Return the [x, y] coordinate for the center point of the cell that contains the specified text.  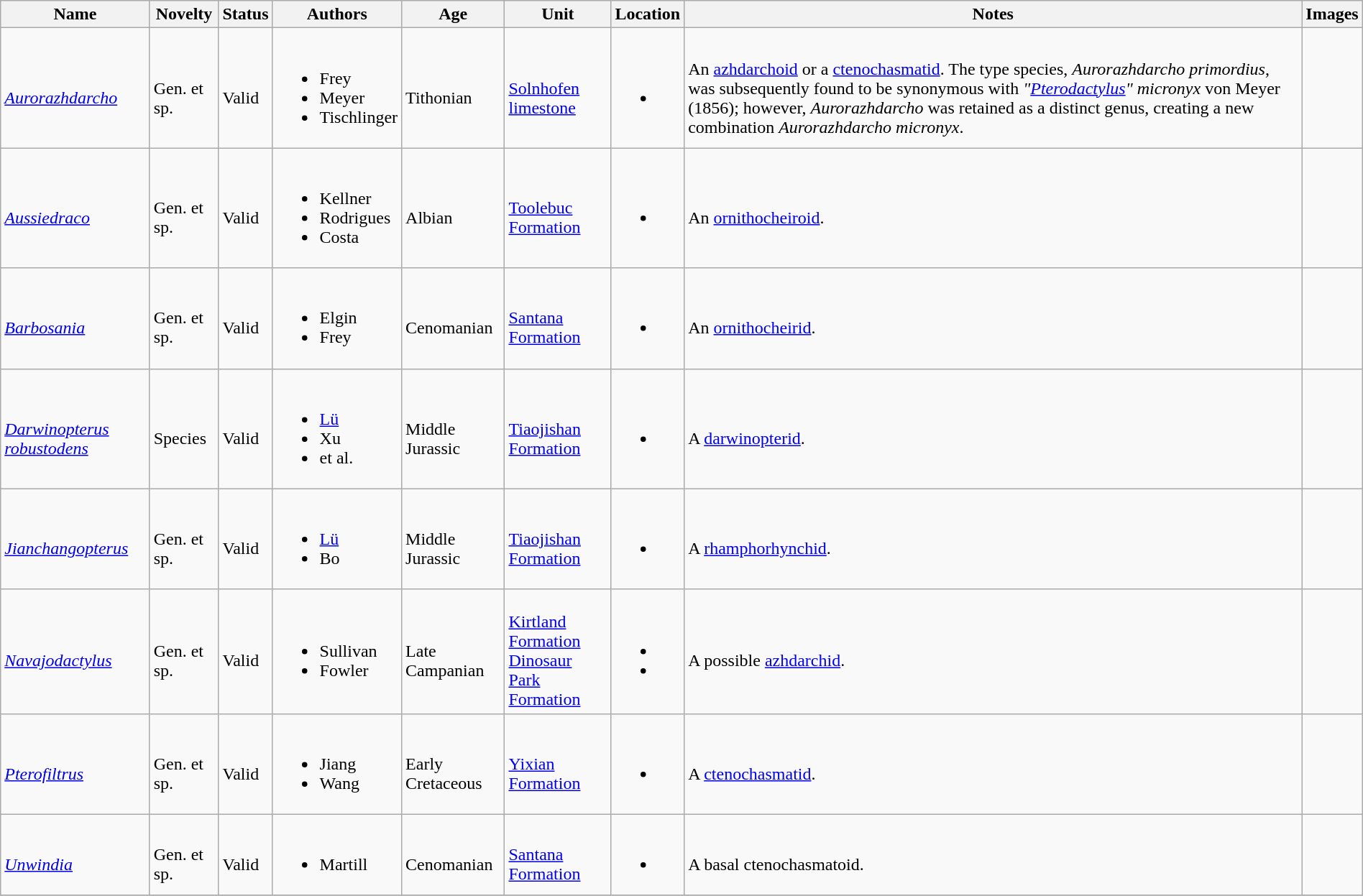
KellnerRodriguesCosta [337, 208]
Albian [453, 208]
SullivanFowler [337, 651]
Navajodactylus [75, 651]
Aurorazhdarcho [75, 88]
Darwinopterus robustodens [75, 428]
Status [246, 14]
Unwindia [75, 855]
An ornithocheirid. [993, 318]
Jianchangopterus [75, 539]
Tithonian [453, 88]
Toolebuc Formation [558, 208]
Images [1332, 14]
Barbosania [75, 318]
LüXuet al. [337, 428]
Martill [337, 855]
Name [75, 14]
Age [453, 14]
Pterofiltrus [75, 764]
Location [648, 14]
Unit [558, 14]
A rhamphorhynchid. [993, 539]
Kirtland Formation Dinosaur Park Formation [558, 651]
Solnhofen limestone [558, 88]
A ctenochasmatid. [993, 764]
Authors [337, 14]
A darwinopterid. [993, 428]
Species [184, 428]
Notes [993, 14]
An ornithocheiroid. [993, 208]
Novelty [184, 14]
JiangWang [337, 764]
A possible azhdarchid. [993, 651]
A basal ctenochasmatoid. [993, 855]
LüBo [337, 539]
Early Cretaceous [453, 764]
Late Campanian [453, 651]
FreyMeyerTischlinger [337, 88]
Yixian Formation [558, 764]
Aussiedraco [75, 208]
ElginFrey [337, 318]
